Extract the (X, Y) coordinate from the center of the cell holding the provided text.  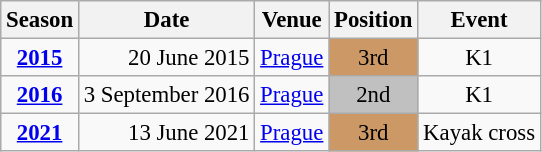
13 June 2021 (166, 133)
2016 (40, 95)
20 June 2015 (166, 58)
Date (166, 20)
Season (40, 20)
2015 (40, 58)
2021 (40, 133)
3 September 2016 (166, 95)
Kayak cross (480, 133)
Event (480, 20)
Venue (292, 20)
Position (374, 20)
2nd (374, 95)
